Determine the [X, Y] coordinate at the center of the cell enclosing the given text.  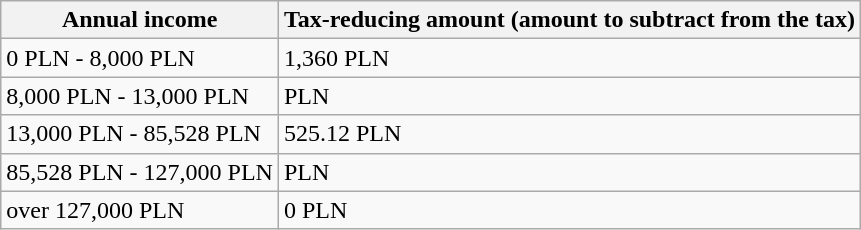
Annual income [140, 20]
13,000 PLN - 85,528 PLN [140, 134]
0 PLN [569, 210]
1,360 PLN [569, 58]
Tax-reducing amount (amount to subtract from the tax) [569, 20]
0 PLN - 8,000 PLN [140, 58]
over 127,000 PLN [140, 210]
525.12 PLN [569, 134]
8,000 PLN - 13,000 PLN [140, 96]
85,528 PLN - 127,000 PLN [140, 172]
